Return the (X, Y) coordinate for the center point of the cell that contains the specified text.  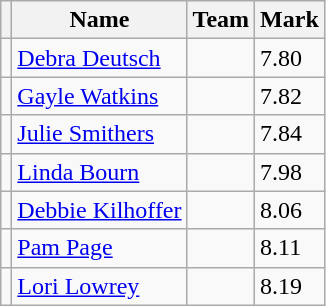
7.80 (290, 58)
7.84 (290, 134)
Mark (290, 20)
Gayle Watkins (100, 96)
7.98 (290, 172)
8.11 (290, 248)
Name (100, 20)
Lori Lowrey (100, 286)
Pam Page (100, 248)
Linda Bourn (100, 172)
Team (221, 20)
Debbie Kilhoffer (100, 210)
Julie Smithers (100, 134)
7.82 (290, 96)
8.06 (290, 210)
Debra Deutsch (100, 58)
8.19 (290, 286)
